Capture the cell that displays the provided text and extract its (X, Y) central coordinate. 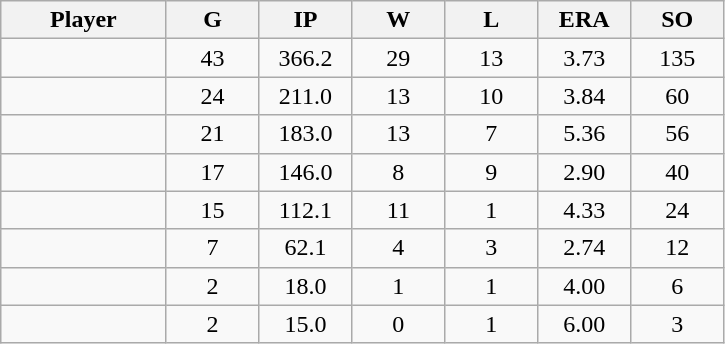
ERA (584, 20)
4.00 (584, 286)
2.90 (584, 172)
112.1 (306, 210)
10 (492, 96)
6 (678, 286)
G (212, 20)
183.0 (306, 134)
43 (212, 58)
12 (678, 248)
29 (398, 58)
15.0 (306, 324)
211.0 (306, 96)
56 (678, 134)
60 (678, 96)
8 (398, 172)
Player (84, 20)
17 (212, 172)
0 (398, 324)
3.84 (584, 96)
366.2 (306, 58)
4.33 (584, 210)
IP (306, 20)
SO (678, 20)
3.73 (584, 58)
18.0 (306, 286)
6.00 (584, 324)
146.0 (306, 172)
62.1 (306, 248)
11 (398, 210)
40 (678, 172)
135 (678, 58)
2.74 (584, 248)
L (492, 20)
15 (212, 210)
5.36 (584, 134)
4 (398, 248)
21 (212, 134)
9 (492, 172)
W (398, 20)
